Return the [x, y] coordinate for the center point of the cell that contains the specified text.  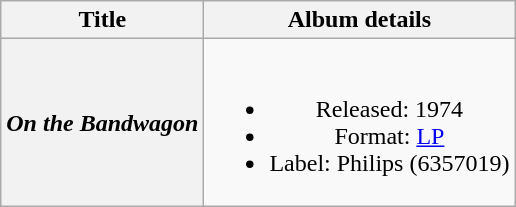
Album details [360, 20]
Released: 1974Format: LPLabel: Philips (6357019) [360, 122]
On the Bandwagon [102, 122]
Title [102, 20]
